Pinpoint the cell where the given text exists, returning its [x, y] midpoint coordinate. 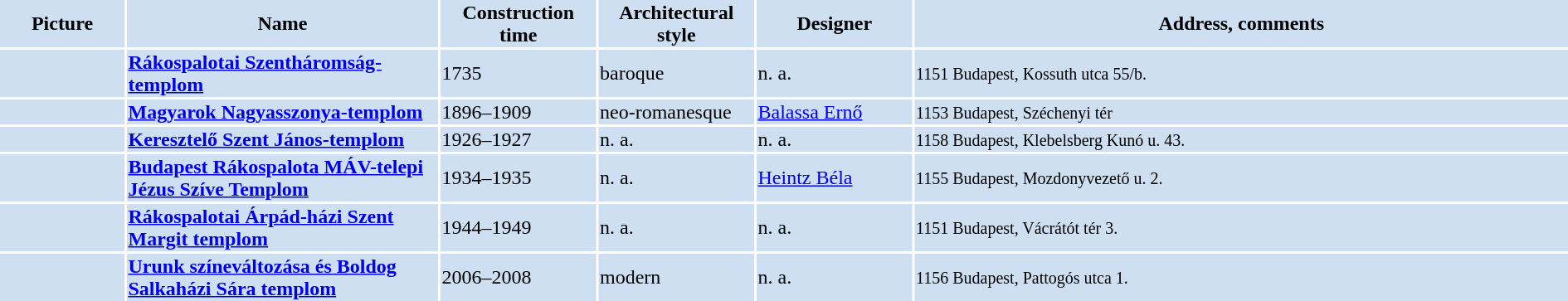
Urunk színeváltozása és Boldog Salkaházi Sára templom [282, 277]
1155 Budapest, Mozdonyvezető u. 2. [1241, 177]
1944–1949 [519, 227]
Balassa Ernő [835, 112]
Address, comments [1241, 23]
2006–2008 [519, 277]
1158 Budapest, Klebelsberg Kunó u. 43. [1241, 139]
Magyarok Nagyasszonya-templom [282, 112]
Architectural style [677, 23]
Designer [835, 23]
1151 Budapest, Vácrátót tér 3. [1241, 227]
baroque [677, 73]
1153 Budapest, Széchenyi tér [1241, 112]
Keresztelő Szent János-templom [282, 139]
Budapest Rákospalota MÁV-telepi Jézus Szíve Templom [282, 177]
1735 [519, 73]
modern [677, 277]
Construction time [519, 23]
1896–1909 [519, 112]
Rákospalotai Szentháromság-templom [282, 73]
Picture [62, 23]
1926–1927 [519, 139]
1156 Budapest, Pattogós utca 1. [1241, 277]
Rákospalotai Árpád-házi Szent Margit templom [282, 227]
neo-romanesque [677, 112]
Heintz Béla [835, 177]
Name [282, 23]
1151 Budapest, Kossuth utca 55/b. [1241, 73]
1934–1935 [519, 177]
